For the text-containing cell, return its midpoint in [x, y] coordinate format. 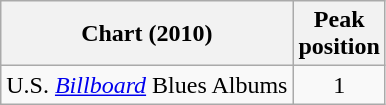
U.S. Billboard Blues Albums [147, 85]
1 [339, 85]
Peakposition [339, 34]
Chart (2010) [147, 34]
